Find where the given text appears and provide that cell's center as (X, Y) coordinate. 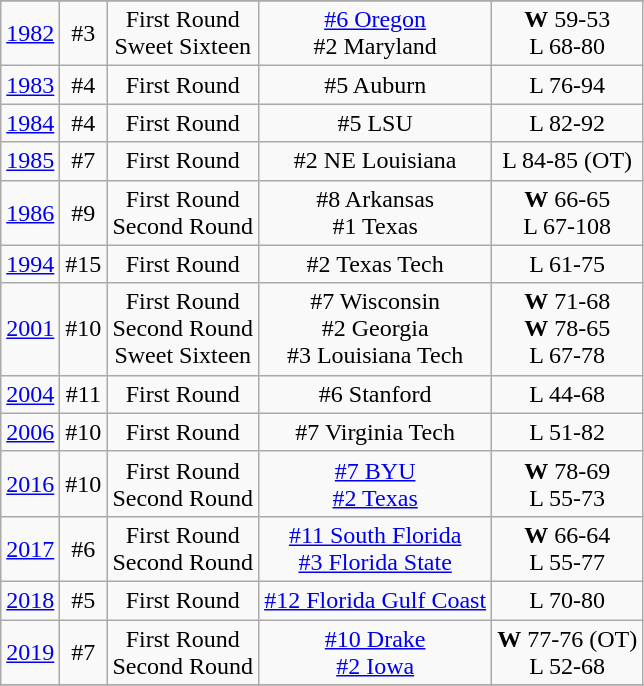
L 61-75 (568, 264)
#15 (84, 264)
L 51-82 (568, 432)
L 76-94 (568, 85)
1982 (30, 34)
#5 LSU (376, 123)
#10 Drake#2 Iowa (376, 652)
#8 Arkansas#1 Texas (376, 212)
#7 Virginia Tech (376, 432)
L 44-68 (568, 394)
#9 (84, 212)
#11 (84, 394)
#6 (84, 548)
1986 (30, 212)
#7 BYU#2 Texas (376, 484)
2017 (30, 548)
#11 South Florida#3 Florida State (376, 548)
L 84-85 (OT) (568, 161)
2006 (30, 432)
W 71-68W 78-65L 67-78 (568, 329)
2019 (30, 652)
#3 (84, 34)
W 59-53L 68-80 (568, 34)
#2 Texas Tech (376, 264)
1985 (30, 161)
W 66-65L 67-108 (568, 212)
2004 (30, 394)
L 82-92 (568, 123)
2018 (30, 600)
1994 (30, 264)
#6 Oregon#2 Maryland (376, 34)
#6 Stanford (376, 394)
W 78-69L 55-73 (568, 484)
#5 (84, 600)
#7 Wisconsin#2 Georgia#3 Louisiana Tech (376, 329)
First RoundSecond RoundSweet Sixteen (183, 329)
W 77-76 (OT)L 52-68 (568, 652)
#5 Auburn (376, 85)
W 66-64L 55-77 (568, 548)
1984 (30, 123)
#12 Florida Gulf Coast (376, 600)
First RoundSweet Sixteen (183, 34)
1983 (30, 85)
L 70-80 (568, 600)
2016 (30, 484)
#2 NE Louisiana (376, 161)
2001 (30, 329)
